Identify which cell holds the provided text, then report its [x, y] central coordinate. 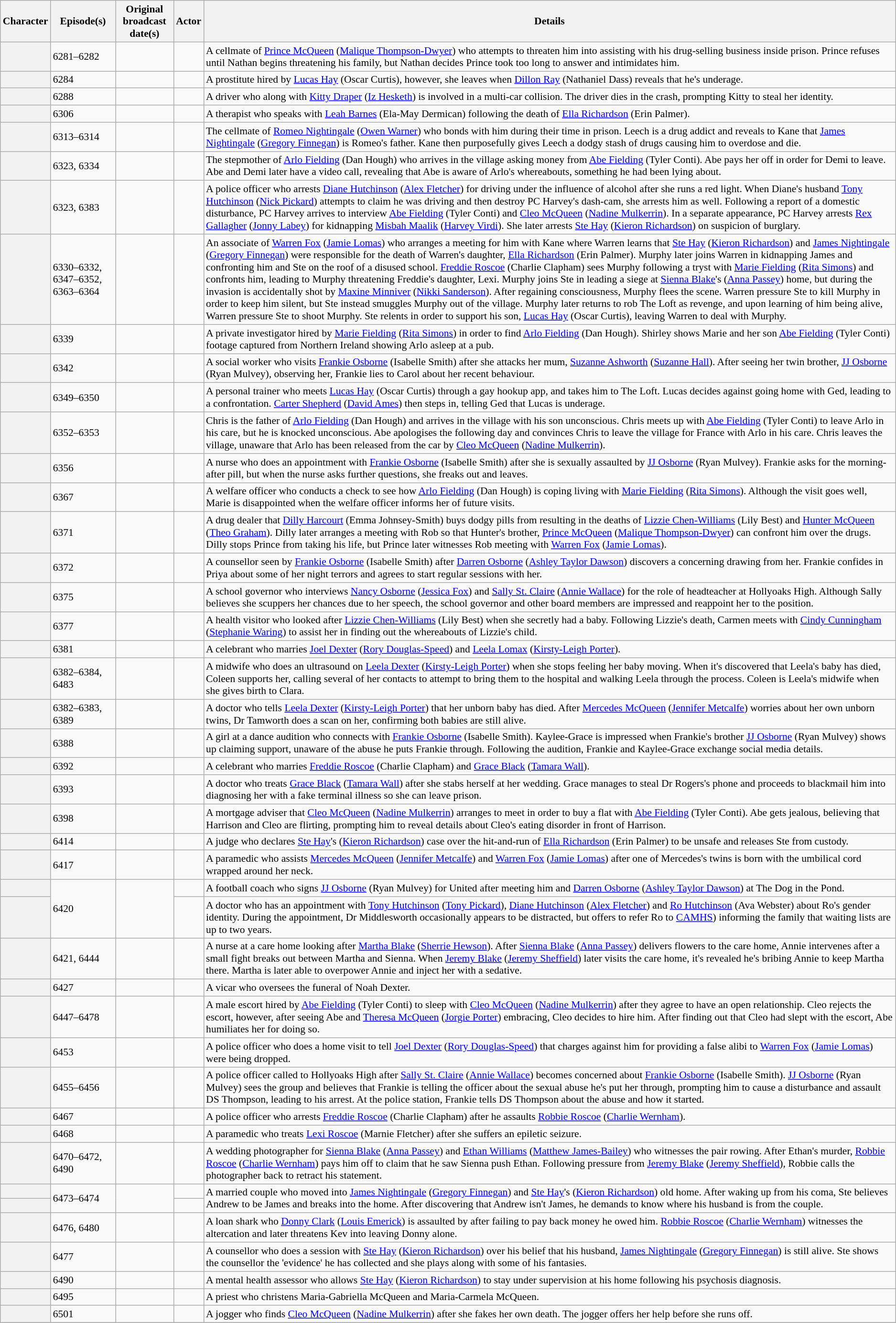
6375 [83, 597]
6342 [83, 368]
6352–6353 [83, 433]
6339 [83, 339]
6288 [83, 97]
6382–6383, 6389 [83, 714]
6477 [83, 1257]
A police officer who arrests Freddie Roscoe (Charlie Clapham) after he assaults Robbie Roscoe (Charlie Wernham). [550, 1117]
6356 [83, 468]
6473–6474 [83, 1199]
6501 [83, 1314]
6349–6350 [83, 398]
A celebrant who marries Joel Dexter (Rory Douglas-Speed) and Leela Lomax (Kirsty-Leigh Porter). [550, 650]
Original broadcast date(s) [145, 21]
6371 [83, 532]
A celebrant who marries Freddie Roscoe (Charlie Clapham) and Grace Black (Tamara Wall). [550, 767]
Details [550, 21]
Character [26, 21]
6313–6314 [83, 137]
A paramedic who treats Lexi Roscoe (Marnie Fletcher) after she suffers an epiletic seizure. [550, 1134]
A football coach who signs JJ Osborne (Ryan Mulvey) for United after meeting him and Darren Osborne (Ashley Taylor Dawson) at The Dog in the Pond. [550, 888]
6281–6282 [83, 56]
6420 [83, 909]
6490 [83, 1280]
A therapist who speaks with Leah Barnes (Ela-May Dermican) following the death of Ella Richardson (Erin Palmer). [550, 114]
6381 [83, 650]
6476, 6480 [83, 1227]
6427 [83, 988]
6447–6478 [83, 1017]
6495 [83, 1297]
Episode(s) [83, 21]
6414 [83, 842]
6323, 6334 [83, 166]
A jogger who finds Cleo McQueen (Nadine Mulkerrin) after she fakes her own death. The jogger offers her help before she runs off. [550, 1314]
A vicar who oversees the funeral of Noah Dexter. [550, 988]
6453 [83, 1052]
6323, 6383 [83, 207]
6284 [83, 80]
6468 [83, 1134]
6398 [83, 818]
6388 [83, 743]
6367 [83, 497]
6421, 6444 [83, 959]
Actor [188, 21]
6330–6332, 6347–6352, 6363–6364 [83, 279]
6382–6384, 6483 [83, 679]
6377 [83, 626]
6467 [83, 1117]
A prostitute hired by Lucas Hay (Oscar Curtis), however, she leaves when Dillon Ray (Nathaniel Dass) reveals that he's underage. [550, 80]
A mental health assessor who allows Ste Hay (Kieron Richardson) to stay under supervision at his home following his psychosis diagnosis. [550, 1280]
6470–6472, 6490 [83, 1163]
A priest who christens Maria-Gabriella McQueen and Maria-Carmela McQueen. [550, 1297]
6372 [83, 568]
6417 [83, 865]
6392 [83, 767]
6455–6456 [83, 1088]
6393 [83, 790]
6306 [83, 114]
